Return the [x, y] coordinate for the center point of the cell that contains the specified text.  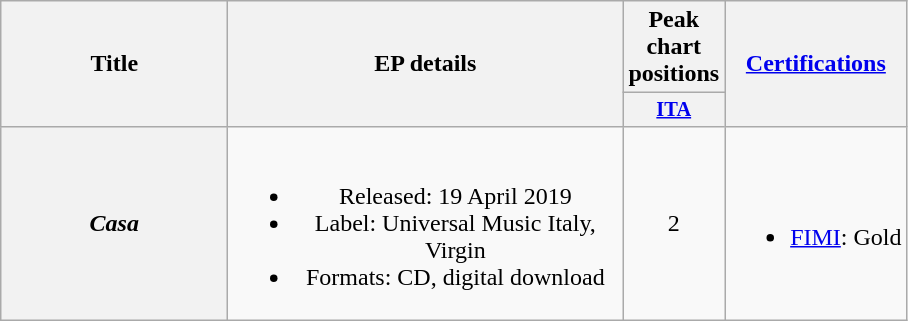
ITA [674, 110]
Peak chart positions [674, 47]
EP details [426, 64]
Certifications [816, 64]
Title [114, 64]
Casa [114, 223]
FIMI: Gold [816, 223]
Released: 19 April 2019Label: Universal Music Italy, VirginFormats: CD, digital download [426, 223]
2 [674, 223]
